Return the (x, y) coordinate for the center point of the cell that contains the specified text.  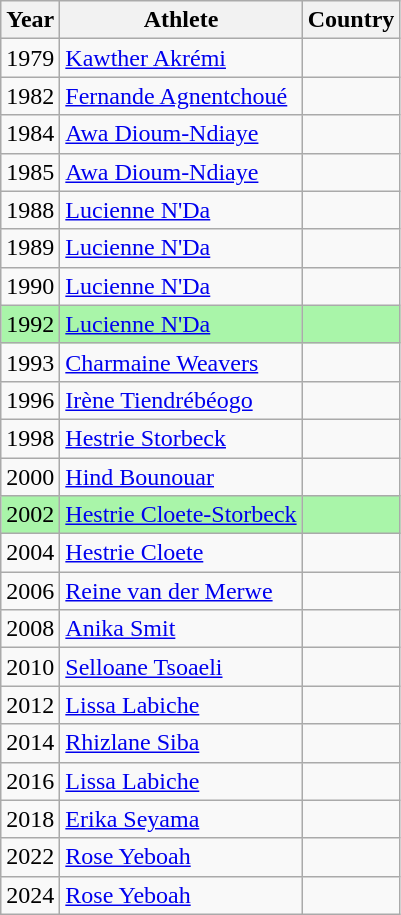
2022 (30, 857)
Fernande Agnentchoué (181, 96)
Country (351, 20)
2002 (30, 515)
Selloane Tsoaeli (181, 667)
1988 (30, 210)
1993 (30, 362)
Kawther Akrémi (181, 58)
2024 (30, 895)
Hestrie Cloete-Storbeck (181, 515)
2008 (30, 629)
1985 (30, 172)
2000 (30, 477)
Irène Tiendrébéogo (181, 400)
2018 (30, 819)
Athlete (181, 20)
Reine van der Merwe (181, 591)
2006 (30, 591)
1979 (30, 58)
2014 (30, 743)
2004 (30, 553)
1990 (30, 286)
Rhizlane Siba (181, 743)
Hestrie Cloete (181, 553)
1996 (30, 400)
Charmaine Weavers (181, 362)
1982 (30, 96)
1998 (30, 438)
Erika Seyama (181, 819)
2016 (30, 781)
2010 (30, 667)
Hind Bounouar (181, 477)
Year (30, 20)
Hestrie Storbeck (181, 438)
1984 (30, 134)
2012 (30, 705)
Anika Smit (181, 629)
1989 (30, 248)
1992 (30, 324)
